For the text-containing cell, return its midpoint in [x, y] coordinate format. 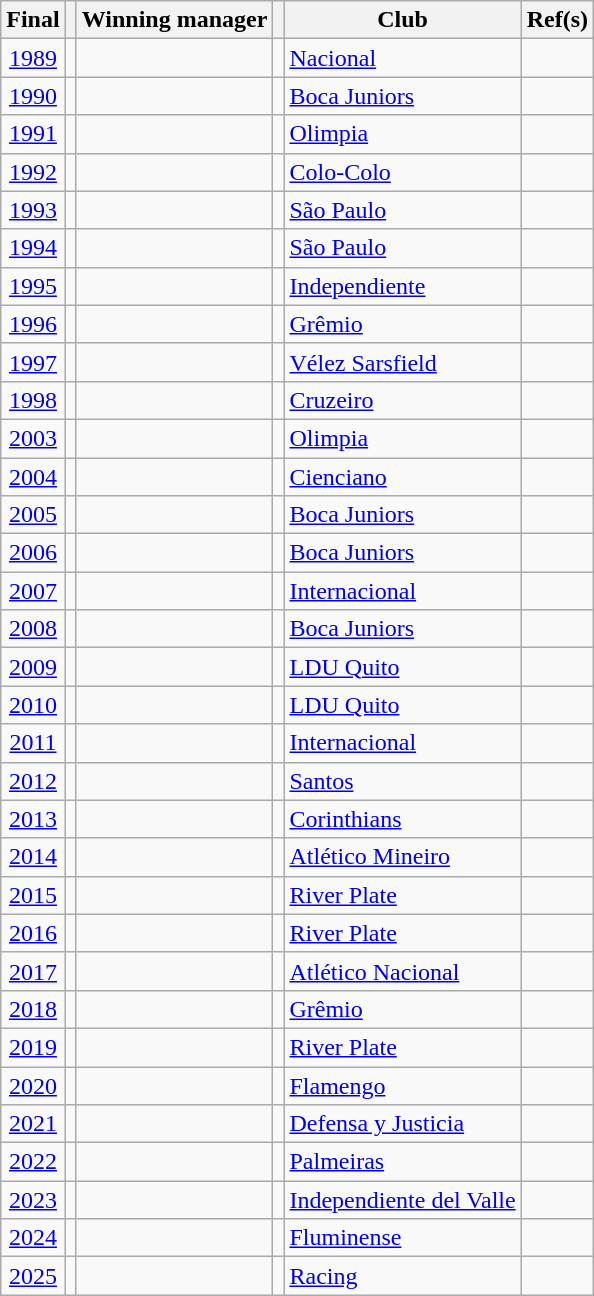
2012 [33, 781]
2011 [33, 743]
Independiente [402, 286]
Atlético Nacional [402, 971]
Winning manager [174, 20]
2007 [33, 591]
Corinthians [402, 819]
Palmeiras [402, 1162]
Final [33, 20]
1990 [33, 96]
1995 [33, 286]
2018 [33, 1009]
Vélez Sarsfield [402, 362]
Colo-Colo [402, 172]
2021 [33, 1124]
1998 [33, 400]
Atlético Mineiro [402, 857]
2004 [33, 477]
1989 [33, 58]
Ref(s) [557, 20]
2006 [33, 553]
2008 [33, 629]
1992 [33, 172]
2019 [33, 1047]
2009 [33, 667]
Cruzeiro [402, 400]
2003 [33, 438]
1993 [33, 210]
Independiente del Valle [402, 1200]
Defensa y Justicia [402, 1124]
Santos [402, 781]
1994 [33, 248]
2020 [33, 1085]
2024 [33, 1238]
Racing [402, 1276]
Cienciano [402, 477]
2016 [33, 933]
2010 [33, 705]
2025 [33, 1276]
1996 [33, 324]
Nacional [402, 58]
2017 [33, 971]
Fluminense [402, 1238]
2005 [33, 515]
2013 [33, 819]
1997 [33, 362]
2015 [33, 895]
1991 [33, 134]
2014 [33, 857]
2023 [33, 1200]
Flamengo [402, 1085]
2022 [33, 1162]
Club [402, 20]
